Return [x, y] of the center of cell containing provided text 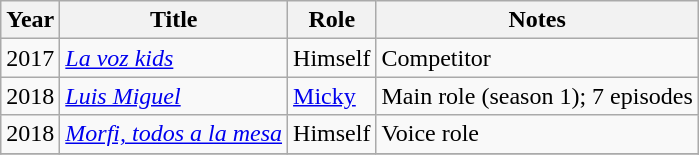
Micky [332, 96]
Competitor [537, 58]
Year [30, 20]
Morfi, todos a la mesa [174, 134]
Main role (season 1); 7 episodes [537, 96]
Luis Miguel [174, 96]
La voz kids [174, 58]
2017 [30, 58]
Title [174, 20]
Role [332, 20]
Notes [537, 20]
Voice role [537, 134]
